Pinpoint the cell where the given text exists, returning its (x, y) midpoint coordinate. 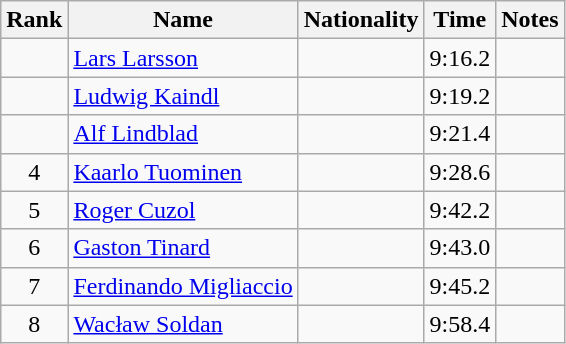
Notes (530, 20)
9:16.2 (460, 58)
Wacław Soldan (183, 324)
6 (34, 248)
9:28.6 (460, 172)
Name (183, 20)
9:43.0 (460, 248)
7 (34, 286)
Rank (34, 20)
9:42.2 (460, 210)
Ludwig Kaindl (183, 96)
Gaston Tinard (183, 248)
4 (34, 172)
Lars Larsson (183, 58)
9:45.2 (460, 286)
Alf Lindblad (183, 134)
Kaarlo Tuominen (183, 172)
Nationality (361, 20)
9:21.4 (460, 134)
9:19.2 (460, 96)
8 (34, 324)
9:58.4 (460, 324)
Ferdinando Migliaccio (183, 286)
5 (34, 210)
Roger Cuzol (183, 210)
Time (460, 20)
